Search for the cell housing the specified text and yield its (x, y) center coordinate. 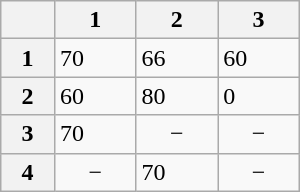
66 (177, 58)
0 (259, 96)
80 (177, 96)
4 (28, 172)
